For the text-containing cell, return its midpoint in [x, y] coordinate format. 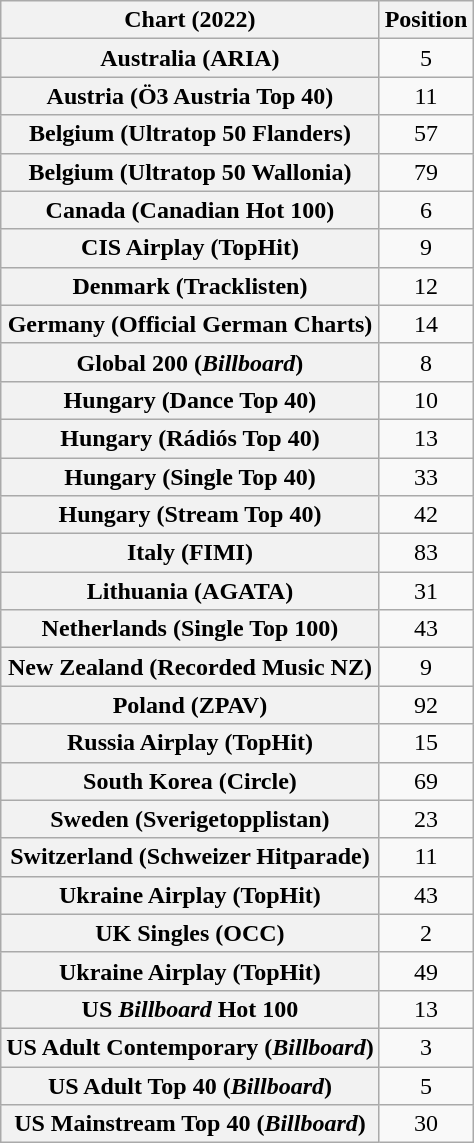
Global 200 (Billboard) [190, 362]
3 [426, 1047]
Sweden (Sverigetopplistan) [190, 819]
US Adult Top 40 (Billboard) [190, 1085]
Austria (Ö3 Austria Top 40) [190, 96]
57 [426, 134]
Belgium (Ultratop 50 Wallonia) [190, 172]
2 [426, 933]
42 [426, 515]
Russia Airplay (TopHit) [190, 743]
Belgium (Ultratop 50 Flanders) [190, 134]
49 [426, 971]
Italy (FIMI) [190, 553]
12 [426, 286]
South Korea (Circle) [190, 781]
Hungary (Single Top 40) [190, 477]
Netherlands (Single Top 100) [190, 629]
10 [426, 400]
CIS Airplay (TopHit) [190, 248]
Denmark (Tracklisten) [190, 286]
Hungary (Dance Top 40) [190, 400]
79 [426, 172]
Hungary (Stream Top 40) [190, 515]
Germany (Official German Charts) [190, 324]
Lithuania (AGATA) [190, 591]
Hungary (Rádiós Top 40) [190, 438]
Poland (ZPAV) [190, 705]
Position [426, 20]
US Adult Contemporary (Billboard) [190, 1047]
6 [426, 210]
US Mainstream Top 40 (Billboard) [190, 1124]
Chart (2022) [190, 20]
14 [426, 324]
33 [426, 477]
23 [426, 819]
US Billboard Hot 100 [190, 1009]
30 [426, 1124]
69 [426, 781]
8 [426, 362]
Canada (Canadian Hot 100) [190, 210]
New Zealand (Recorded Music NZ) [190, 667]
UK Singles (OCC) [190, 933]
Australia (ARIA) [190, 58]
31 [426, 591]
92 [426, 705]
83 [426, 553]
Switzerland (Schweizer Hitparade) [190, 857]
15 [426, 743]
